Scan for the cell matching the given text and deliver its [x, y] coordinate at center. 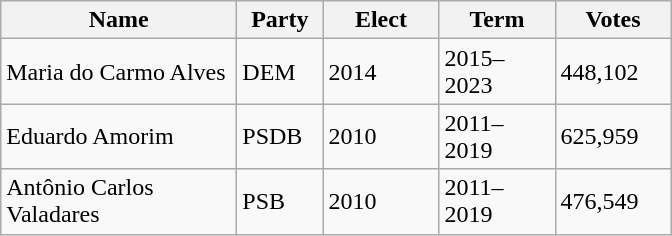
448,102 [613, 72]
DEM [280, 72]
Votes [613, 20]
Maria do Carmo Alves [119, 72]
2015–2023 [497, 72]
Party [280, 20]
PSB [280, 202]
Term [497, 20]
2014 [381, 72]
Antônio Carlos Valadares [119, 202]
Name [119, 20]
Eduardo Amorim [119, 136]
625,959 [613, 136]
PSDB [280, 136]
476,549 [613, 202]
Elect [381, 20]
